Find where the given text appears and provide that cell's center as [X, Y] coordinate. 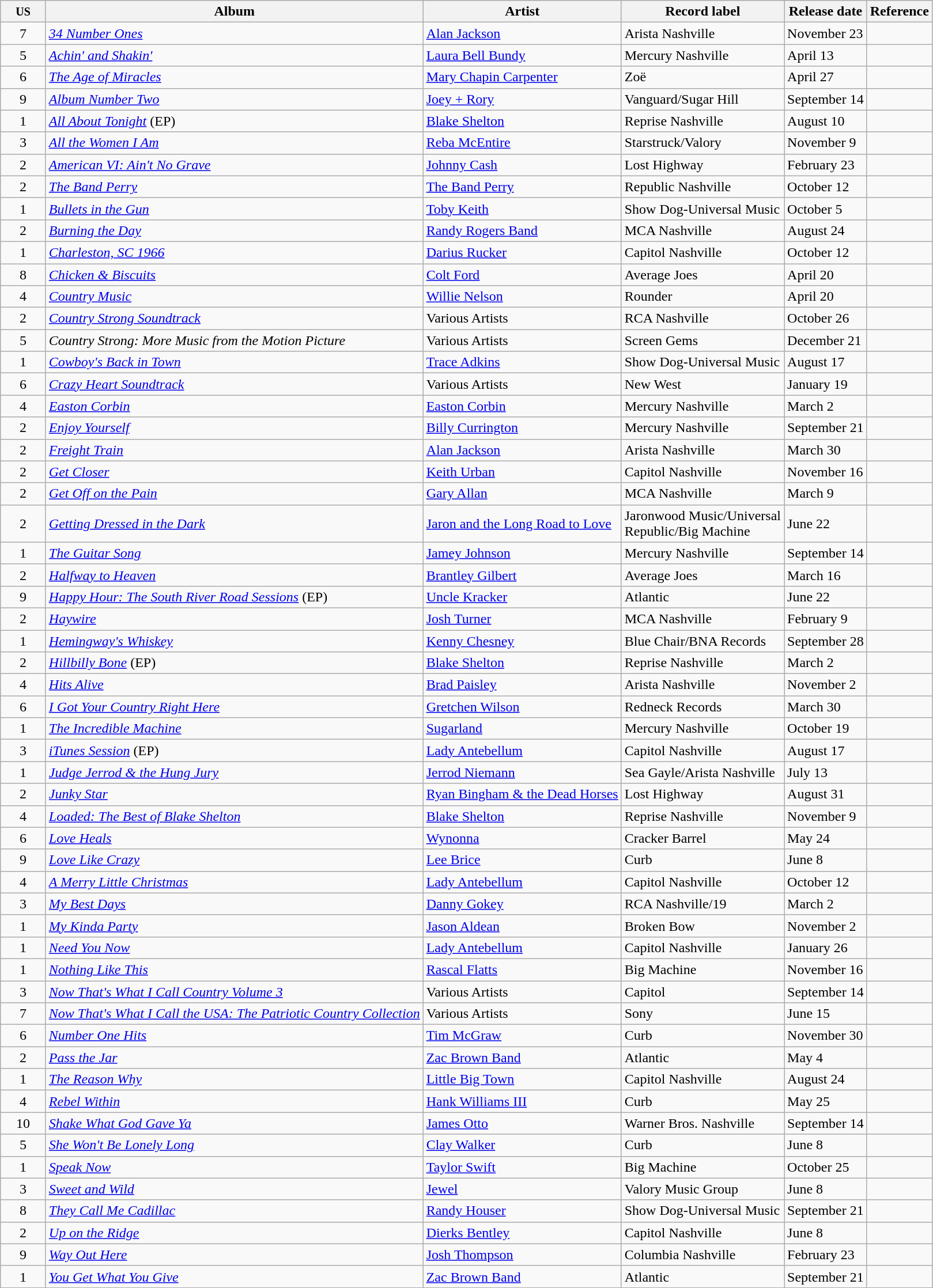
Republic Nashville [702, 187]
August 31 [826, 794]
Joey + Rory [522, 99]
Achin' and Shakin' [234, 55]
October 5 [826, 209]
Josh Turner [522, 619]
Sony [702, 1014]
James Otto [522, 1123]
October 19 [826, 729]
The Reason Why [234, 1079]
Gretchen Wilson [522, 707]
Haywire [234, 619]
Enjoy Yourself [234, 428]
Capitol [702, 991]
Record label [702, 12]
Sea Gayle/Arista Nashville [702, 772]
Brantley Gilbert [522, 575]
Jason Aldean [522, 926]
Burning the Day [234, 230]
Broken Bow [702, 926]
August 10 [826, 121]
They Call Me Cadillac [234, 1211]
Gary Allan [522, 494]
Toby Keith [522, 209]
March 9 [826, 494]
Pass the Jar [234, 1058]
Country Music [234, 297]
All the Women I Am [234, 143]
September 28 [826, 641]
My Best Days [234, 904]
Johnny Cash [522, 165]
Trace Adkins [522, 362]
Hillbilly Bone (EP) [234, 663]
Brad Paisley [522, 685]
Need You Now [234, 948]
All About Tonight (EP) [234, 121]
Keith Urban [522, 472]
Rounder [702, 297]
Jaronwood Music/UniversalRepublic/Big Machine [702, 523]
Valory Music Group [702, 1189]
Screen Gems [702, 340]
I Got Your Country Right Here [234, 707]
Crazy Heart Soundtrack [234, 384]
US [23, 12]
Mary Chapin Carpenter [522, 77]
Loaded: The Best of Blake Shelton [234, 816]
February 9 [826, 619]
Get Off on the Pain [234, 494]
Starstruck/Valory [702, 143]
Way Out Here [234, 1255]
Getting Dressed in the Dark [234, 523]
The Incredible Machine [234, 729]
May 24 [826, 838]
Colt Ford [522, 275]
Judge Jerrod & the Hung Jury [234, 772]
Rebel Within [234, 1101]
October 26 [826, 319]
Country Strong Soundtrack [234, 319]
Jewel [522, 1189]
Get Closer [234, 472]
June 15 [826, 1014]
The Age of Miracles [234, 77]
Uncle Kracker [522, 597]
Sweet and Wild [234, 1189]
Love Heals [234, 838]
Taylor Swift [522, 1167]
October 25 [826, 1167]
Blue Chair/BNA Records [702, 641]
Album Number Two [234, 99]
Hits Alive [234, 685]
Number One Hits [234, 1036]
Wynonna [522, 838]
May 4 [826, 1058]
Little Big Town [522, 1079]
Laura Bell Bundy [522, 55]
November 23 [826, 33]
10 [23, 1123]
April 27 [826, 77]
Vanguard/Sugar Hill [702, 99]
Reference [899, 12]
Rascal Flatts [522, 969]
Reba McEntire [522, 143]
Release date [826, 12]
Bullets in the Gun [234, 209]
34 Number Ones [234, 33]
RCA Nashville/19 [702, 904]
Randy Rogers Band [522, 230]
Zoë [702, 77]
Clay Walker [522, 1145]
Josh Thompson [522, 1255]
Now That's What I Call Country Volume 3 [234, 991]
Sugarland [522, 729]
Jerrod Niemann [522, 772]
January 19 [826, 384]
December 21 [826, 340]
Chicken & Biscuits [234, 275]
Warner Bros. Nashville [702, 1123]
Album [234, 12]
Kenny Chesney [522, 641]
Danny Gokey [522, 904]
American VI: Ain't No Grave [234, 165]
You Get What You Give [234, 1276]
She Won't Be Lonely Long [234, 1145]
Tim McGraw [522, 1036]
Ryan Bingham & the Dead Horses [522, 794]
Junky Star [234, 794]
New West [702, 384]
Nothing Like This [234, 969]
January 26 [826, 948]
Country Strong: More Music from the Motion Picture [234, 340]
Shake What God Gave Ya [234, 1123]
July 13 [826, 772]
November 30 [826, 1036]
Artist [522, 12]
Up on the Ridge [234, 1233]
Jaron and the Long Road to Love [522, 523]
My Kinda Party [234, 926]
Love Like Crazy [234, 860]
iTunes Session (EP) [234, 751]
Lee Brice [522, 860]
Now That's What I Call the USA: The Patriotic Country Collection [234, 1014]
April 13 [826, 55]
Billy Currington [522, 428]
March 16 [826, 575]
Dierks Bentley [522, 1233]
Halfway to Heaven [234, 575]
Hemingway's Whiskey [234, 641]
A Merry Little Christmas [234, 882]
Jamey Johnson [522, 553]
The Guitar Song [234, 553]
Freight Train [234, 450]
RCA Nashville [702, 319]
Hank Williams III [522, 1101]
Cracker Barrel [702, 838]
Happy Hour: The South River Road Sessions (EP) [234, 597]
Columbia Nashville [702, 1255]
Cowboy's Back in Town [234, 362]
Speak Now [234, 1167]
Darius Rucker [522, 252]
May 25 [826, 1101]
Willie Nelson [522, 297]
Charleston, SC 1966 [234, 252]
Randy Houser [522, 1211]
Redneck Records [702, 707]
